Output the (X, Y) coordinate of the center of the cell containing the given text.  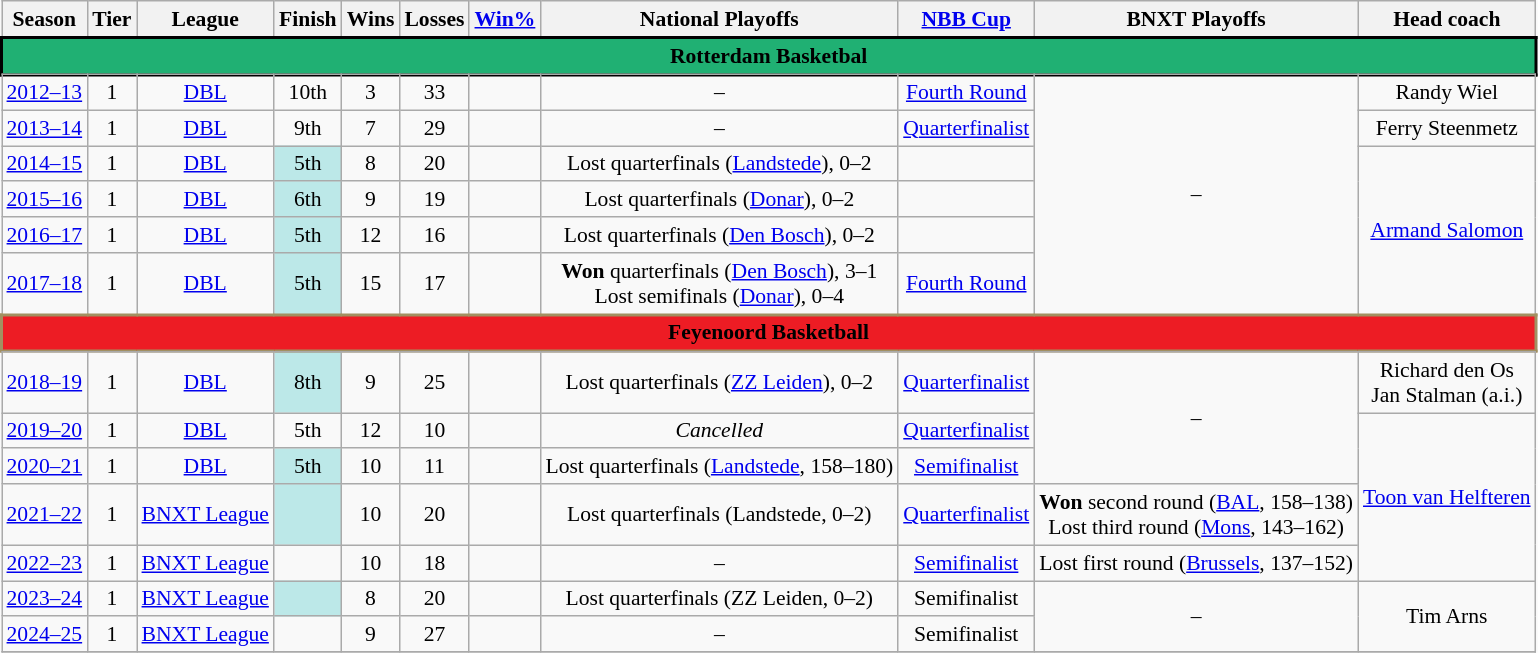
Richard den OsJan Stalman (a.i.) (1447, 382)
2015–16 (45, 200)
Lost quarterfinals (Den Bosch), 0–2 (719, 235)
Ferry Steenmetz (1447, 128)
Lost quarterfinals (ZZ Leiden, 0–2) (719, 599)
2023–24 (45, 599)
2018–19 (45, 382)
2022–23 (45, 563)
15 (371, 284)
Season (45, 19)
League (204, 19)
Armand Salomon (1447, 230)
10th (308, 93)
Lost quarterfinals (Landstede, 0–2) (719, 514)
2017–18 (45, 284)
Cancelled (719, 431)
Randy Wiel (1447, 93)
Rotterdam Basketbal (769, 56)
Win% (504, 19)
25 (434, 382)
6th (308, 200)
Tim Arns (1447, 616)
Won second round (BAL, 158–138)Lost third round (Mons, 143–162) (1196, 514)
Tier (112, 19)
Toon van Helfteren (1447, 497)
Lost first round (Brussels, 137–152) (1196, 563)
18 (434, 563)
Lost quarterfinals (ZZ Leiden), 0–2 (719, 382)
2024–25 (45, 635)
2013–14 (45, 128)
11 (434, 467)
17 (434, 284)
Feyenoord Basketball (769, 334)
2019–20 (45, 431)
9th (308, 128)
BNXT Playoffs (1196, 19)
33 (434, 93)
2016–17 (45, 235)
Lost quarterfinals (Donar), 0–2 (719, 200)
2014–15 (45, 164)
Won quarterfinals (Den Bosch), 3–1Lost semifinals (Donar), 0–4 (719, 284)
Head coach (1447, 19)
Finish (308, 19)
Lost quarterfinals (Landstede, 158–180) (719, 467)
Wins (371, 19)
29 (434, 128)
National Playoffs (719, 19)
8th (308, 382)
NBB Cup (966, 19)
2012–13 (45, 93)
2020–21 (45, 467)
3 (371, 93)
Lost quarterfinals (Landstede), 0–2 (719, 164)
27 (434, 635)
16 (434, 235)
Losses (434, 19)
2021–22 (45, 514)
7 (371, 128)
19 (434, 200)
